Locate the cell with the specified text and output its [x, y] center coordinate. 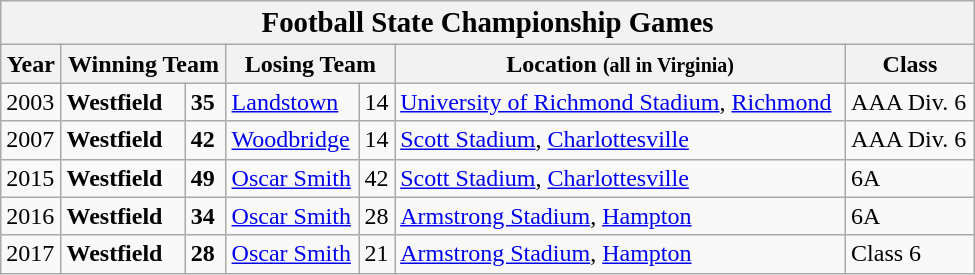
35 [206, 102]
2003 [31, 102]
Football State Championship Games [488, 23]
Location (all in Virginia) [620, 64]
49 [206, 178]
Woodbridge [292, 140]
Landstown [292, 102]
2017 [31, 254]
Class 6 [910, 254]
21 [377, 254]
Losing Team [310, 64]
34 [206, 216]
Year [31, 64]
University of Richmond Stadium, Richmond [620, 102]
2016 [31, 216]
Class [910, 64]
2015 [31, 178]
2007 [31, 140]
Winning Team [144, 64]
